Locate the cell with the specified text and output its (x, y) center coordinate. 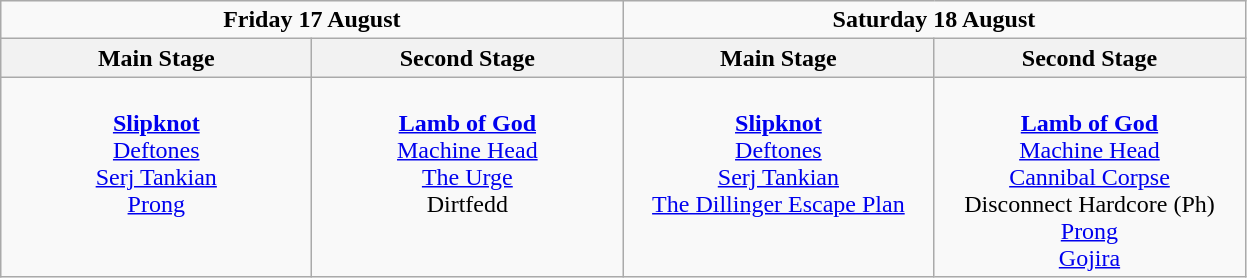
Slipknot Deftones Serj Tankian The Dillinger Escape Plan (778, 177)
Lamb of God Machine Head The Urge Dirtfedd (468, 177)
Friday 17 August (312, 20)
Slipknot Deftones Serj Tankian Prong (156, 177)
Saturday 18 August (934, 20)
Lamb of God Machine Head Cannibal Corpse Disconnect Hardcore (Ph) Prong Gojira (1090, 177)
